Return the (X, Y) coordinate for the center point of the cell that contains the specified text.  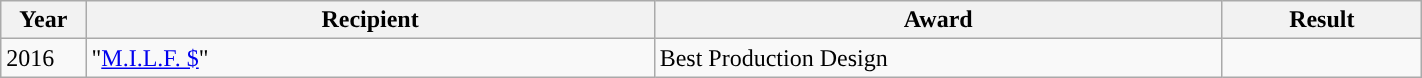
Award (938, 20)
"M.I.L.F. $" (370, 58)
2016 (44, 58)
Best Production Design (938, 58)
Year (44, 20)
Result (1322, 20)
Recipient (370, 20)
